For the text-containing cell, return its midpoint in (x, y) coordinate format. 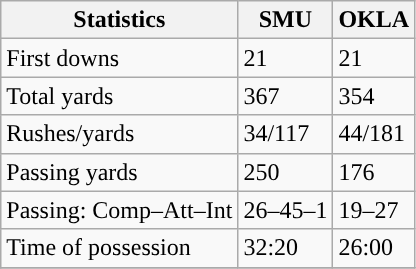
26:00 (374, 248)
Passing: Comp–Att–Int (120, 210)
367 (286, 96)
Rushes/yards (120, 134)
44/181 (374, 134)
OKLA (374, 20)
Total yards (120, 96)
176 (374, 172)
Passing yards (120, 172)
Statistics (120, 20)
SMU (286, 20)
32:20 (286, 248)
354 (374, 96)
19–27 (374, 210)
Time of possession (120, 248)
34/117 (286, 134)
250 (286, 172)
First downs (120, 58)
26–45–1 (286, 210)
